For the text-containing cell, return its midpoint in [x, y] coordinate format. 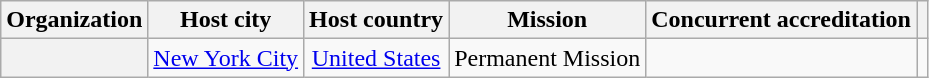
Permanent Mission [548, 58]
New York City [226, 58]
Organization [74, 20]
Host city [226, 20]
United States [376, 58]
Concurrent accreditation [782, 20]
Mission [548, 20]
Host country [376, 20]
